Determine the [X, Y] coordinate at the center of the cell enclosing the given text.  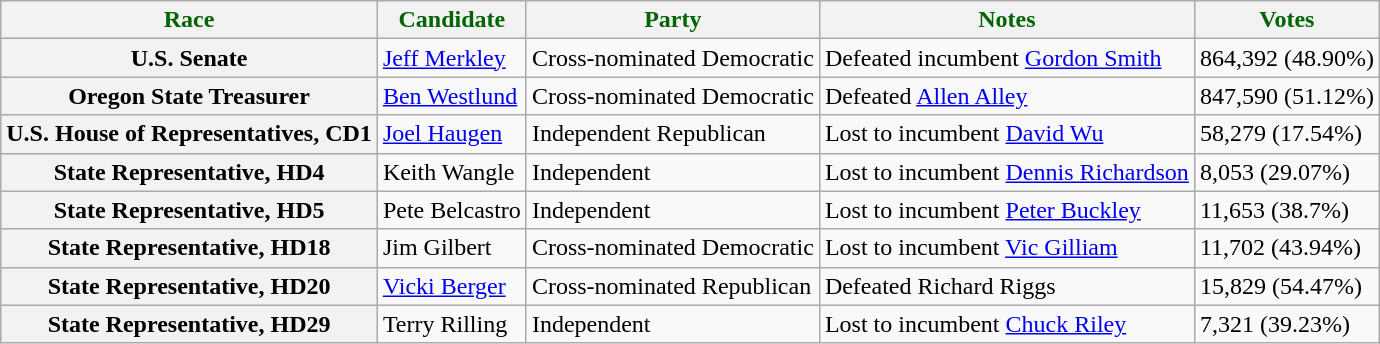
Keith Wangle [452, 172]
Defeated Richard Riggs [1006, 286]
8,053 (29.07%) [1286, 172]
11,702 (43.94%) [1286, 248]
Jeff Merkley [452, 58]
Defeated Allen Alley [1006, 96]
Cross-nominated Republican [672, 286]
Lost to incumbent Chuck Riley [1006, 324]
State Representative, HD4 [190, 172]
Lost to incumbent Vic Gilliam [1006, 248]
Pete Belcastro [452, 210]
58,279 (17.54%) [1286, 134]
Independent Republican [672, 134]
Race [190, 20]
Lost to incumbent Dennis Richardson [1006, 172]
Lost to incumbent Peter Buckley [1006, 210]
Joel Haugen [452, 134]
Lost to incumbent David Wu [1006, 134]
State Representative, HD18 [190, 248]
Terry Rilling [452, 324]
Party [672, 20]
Ben Westlund [452, 96]
U.S. Senate [190, 58]
State Representative, HD20 [190, 286]
7,321 (39.23%) [1286, 324]
Oregon State Treasurer [190, 96]
State Representative, HD29 [190, 324]
Vicki Berger [452, 286]
State Representative, HD5 [190, 210]
15,829 (54.47%) [1286, 286]
Votes [1286, 20]
U.S. House of Representatives, CD1 [190, 134]
11,653 (38.7%) [1286, 210]
Candidate [452, 20]
Defeated incumbent Gordon Smith [1006, 58]
Jim Gilbert [452, 248]
Notes [1006, 20]
864,392 (48.90%) [1286, 58]
847,590 (51.12%) [1286, 96]
